Capture the cell that displays the provided text and extract its [X, Y] central coordinate. 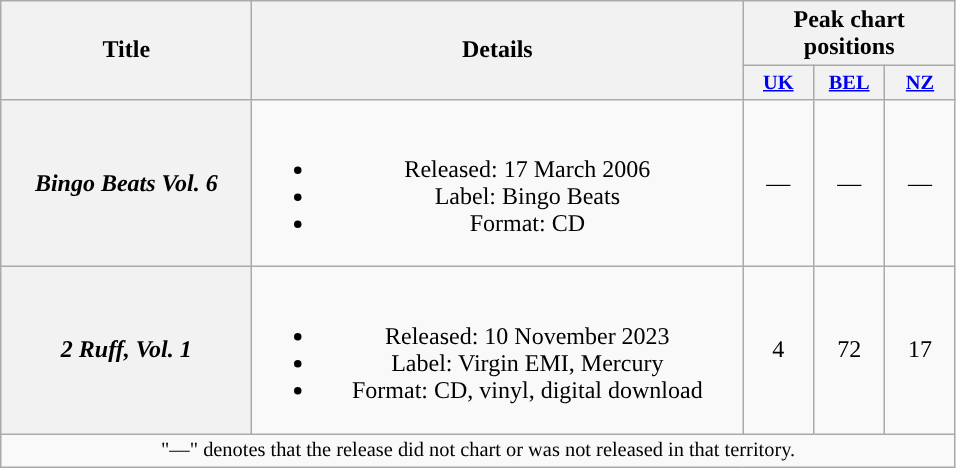
Title [126, 50]
Released: 10 November 2023Label: Virgin EMI, MercuryFormat: CD, vinyl, digital download [498, 350]
Bingo Beats Vol. 6 [126, 182]
4 [778, 350]
"—" denotes that the release did not chart or was not released in that territory. [478, 451]
Peak chart positions [850, 34]
Details [498, 50]
2 Ruff, Vol. 1 [126, 350]
Released: 17 March 2006Label: Bingo BeatsFormat: CD [498, 182]
NZ [920, 83]
72 [850, 350]
UK [778, 83]
BEL [850, 83]
17 [920, 350]
